Pinpoint the cell where the given text exists, returning its [x, y] midpoint coordinate. 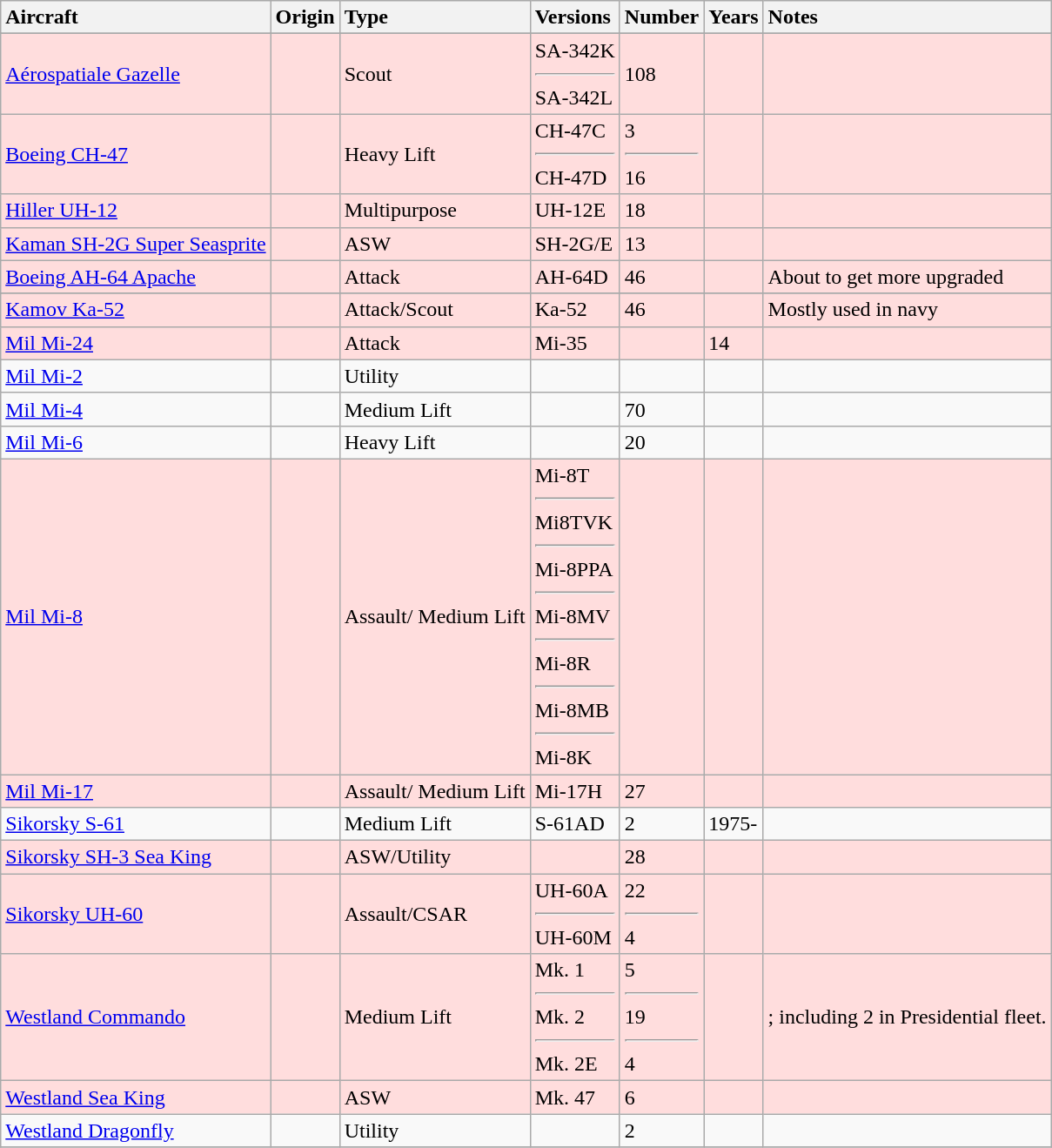
Westland Sea King [136, 1098]
Origin [305, 17]
Mostly used in navy [907, 310]
UH-12E [574, 211]
Aérospatiale Gazelle [136, 74]
Kamov Ka-52 [136, 310]
5194 [661, 1017]
224 [661, 914]
316 [661, 154]
Westland Dragonfly [136, 1131]
6 [661, 1098]
Hiller UH-12 [136, 211]
Mil Mi-6 [136, 442]
Ka-52 [574, 310]
70 [661, 409]
20 [661, 442]
Boeing CH-47 [136, 154]
SH-2G/E [574, 244]
Mil Mi-17 [136, 791]
Sikorsky S-61 [136, 824]
Number [661, 17]
Type [435, 17]
27 [661, 791]
Versions [574, 17]
Westland Commando [136, 1017]
1975- [734, 824]
Mil Mi-4 [136, 409]
Kaman SH-2G Super Seasprite [136, 244]
Mi-17H [574, 791]
13 [661, 244]
; including 2 in Presidential fleet. [907, 1017]
Sikorsky UH-60 [136, 914]
Sikorsky SH-3 Sea King [136, 857]
Mi-8TMi8TVKMi-8PPAMi-8MVMi-8RMi-8MBMi-8K [574, 616]
Mk. 47 [574, 1098]
Boeing AH-64 Apache [136, 277]
Aircraft [136, 17]
Mil Mi-24 [136, 343]
SA-342KSA-342L [574, 74]
Mil Mi-2 [136, 376]
UH-60AUH-60M [574, 914]
About to get more upgraded [907, 277]
Mk. 1Mk. 2Mk. 2E [574, 1017]
S-61AD [574, 824]
ASW/Utility [435, 857]
CH-47CCH-47D [574, 154]
Attack/Scout [435, 310]
Scout [435, 74]
18 [661, 211]
Multipurpose [435, 211]
108 [661, 74]
14 [734, 343]
Notes [907, 17]
Mil Mi-8 [136, 616]
28 [661, 857]
Years [734, 17]
AH-64D [574, 277]
Mi-35 [574, 343]
Assault/CSAR [435, 914]
